Return [x, y] of the center of cell containing provided text 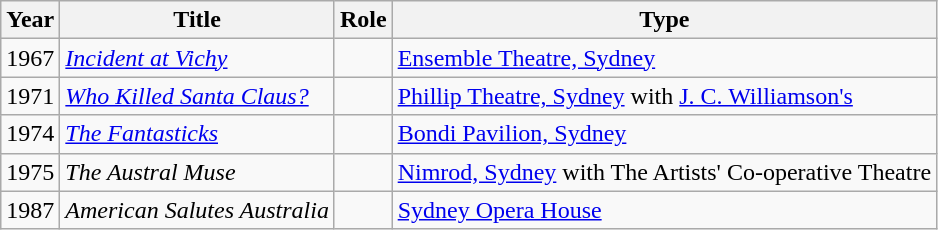
1971 [30, 96]
Title [198, 20]
1987 [30, 210]
1975 [30, 172]
Year [30, 20]
Phillip Theatre, Sydney with J. C. Williamson's [664, 96]
American Salutes Australia [198, 210]
Sydney Opera House [664, 210]
Nimrod, Sydney with The Artists' Co-operative Theatre [664, 172]
Role [363, 20]
Type [664, 20]
The Fantasticks [198, 134]
1967 [30, 58]
Incident at Vichy [198, 58]
Ensemble Theatre, Sydney [664, 58]
The Austral Muse [198, 172]
1974 [30, 134]
Bondi Pavilion, Sydney [664, 134]
Who Killed Santa Claus? [198, 96]
